Determine the (X, Y) coordinate at the center of the cell enclosing the given text.  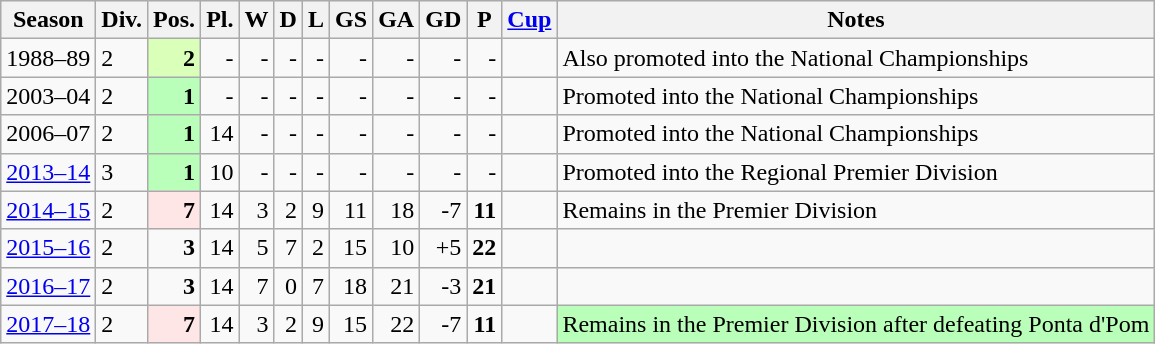
Div. (122, 20)
2017–18 (48, 324)
Also promoted into the National Championships (856, 58)
Promoted into the Regional Premier Division (856, 172)
W (256, 20)
D (288, 20)
GA (396, 20)
L (316, 20)
+5 (444, 248)
Notes (856, 20)
Pos. (174, 20)
Pl. (220, 20)
0 (288, 286)
2015–16 (48, 248)
P (484, 20)
GD (444, 20)
Cup (530, 20)
1988–89 (48, 58)
2013–14 (48, 172)
2003–04 (48, 96)
2016–17 (48, 286)
GS (352, 20)
Remains in the Premier Division after defeating Ponta d'Pom (856, 324)
5 (256, 248)
Season (48, 20)
Remains in the Premier Division (856, 210)
2006–07 (48, 134)
2014–15 (48, 210)
-3 (444, 286)
